Search for the cell housing the specified text and yield its [x, y] center coordinate. 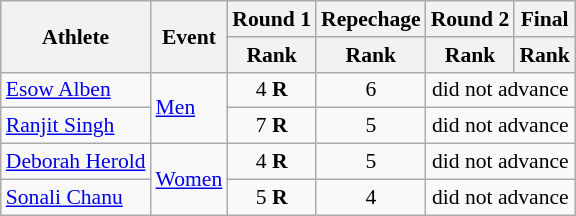
Event [190, 36]
Esow Alben [76, 90]
Final [544, 19]
Men [190, 108]
Round 1 [272, 19]
Athlete [76, 36]
Women [190, 180]
Round 2 [470, 19]
Sonali Chanu [76, 197]
Ranjit Singh [76, 126]
7 R [272, 126]
6 [371, 90]
4 [371, 197]
Repechage [371, 19]
5 R [272, 197]
Deborah Herold [76, 162]
